Return [x, y] of the center of cell containing provided text 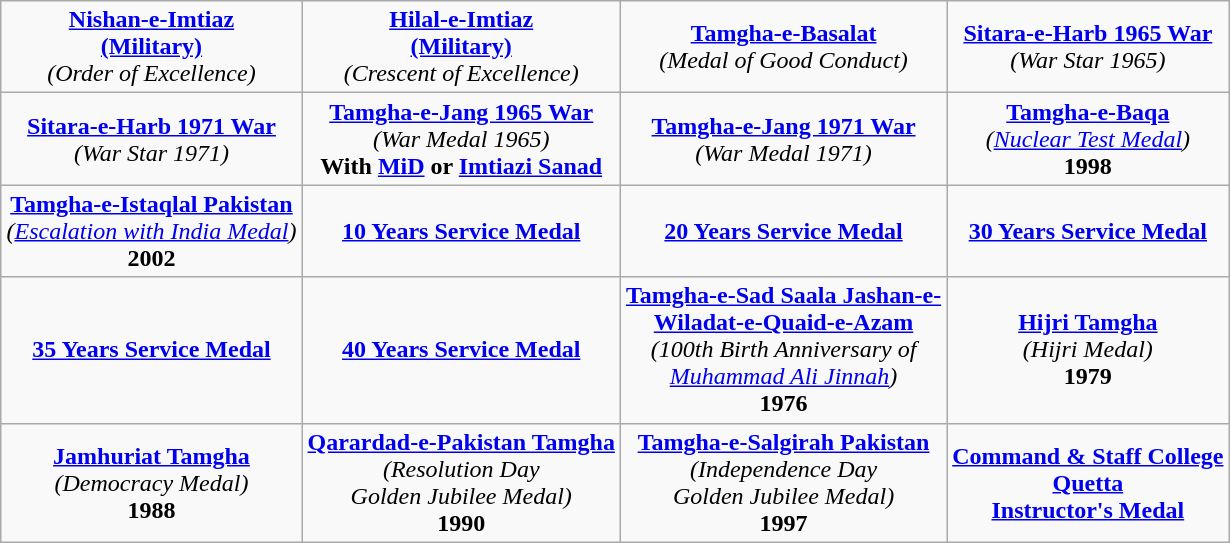
Tamgha-e-Sad Saala Jashan-e-Wiladat-e-Quaid-e-Azam(100th Birth Anniversary ofMuhammad Ali Jinnah)1976 [783, 350]
10 Years Service Medal [461, 231]
Qarardad-e-Pakistan Tamgha(Resolution DayGolden Jubilee Medal)1990 [461, 482]
Sitara-e-Harb 1971 War(War Star 1971) [152, 139]
Tamgha-e-Salgirah Pakistan(Independence DayGolden Jubilee Medal)1997 [783, 482]
40 Years Service Medal [461, 350]
Tamgha-e-Baqa(Nuclear Test Medal)1998 [1088, 139]
Tamgha-e-Jang 1965 War(War Medal 1965)With MiD or Imtiazi Sanad [461, 139]
Sitara-e-Harb 1965 War(War Star 1965) [1088, 47]
Hijri Tamgha(Hijri Medal)1979 [1088, 350]
Tamgha-e-Basalat(Medal of Good Conduct) [783, 47]
Tamgha-e-Jang 1971 War(War Medal 1971) [783, 139]
Command & Staff CollegeQuettaInstructor's Medal [1088, 482]
Tamgha-e-Istaqlal Pakistan(Escalation with India Medal)2002 [152, 231]
30 Years Service Medal [1088, 231]
20 Years Service Medal [783, 231]
35 Years Service Medal [152, 350]
Hilal-e-Imtiaz(Military)(Crescent of Excellence) [461, 47]
Jamhuriat Tamgha(Democracy Medal)1988 [152, 482]
Nishan-e-Imtiaz(Military)(Order of Excellence) [152, 47]
